Provide the [x, y] coordinate of the cell's center where the given text is located.  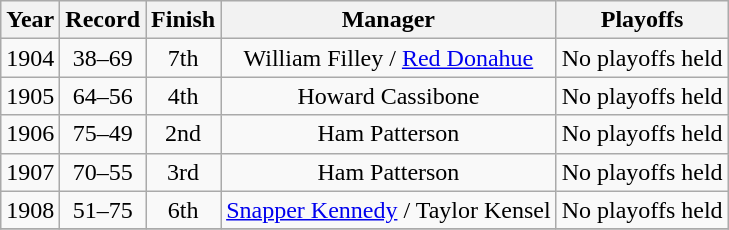
3rd [184, 172]
1907 [30, 172]
Year [30, 20]
Playoffs [642, 20]
6th [184, 210]
64–56 [103, 96]
1908 [30, 210]
1906 [30, 134]
Record [103, 20]
51–75 [103, 210]
Manager [389, 20]
1904 [30, 58]
2nd [184, 134]
Howard Cassibone [389, 96]
Snapper Kennedy / Taylor Kensel [389, 210]
75–49 [103, 134]
Finish [184, 20]
70–55 [103, 172]
38–69 [103, 58]
7th [184, 58]
William Filley / Red Donahue [389, 58]
1905 [30, 96]
4th [184, 96]
